Find where the given text appears and provide that cell's center as (X, Y) coordinate. 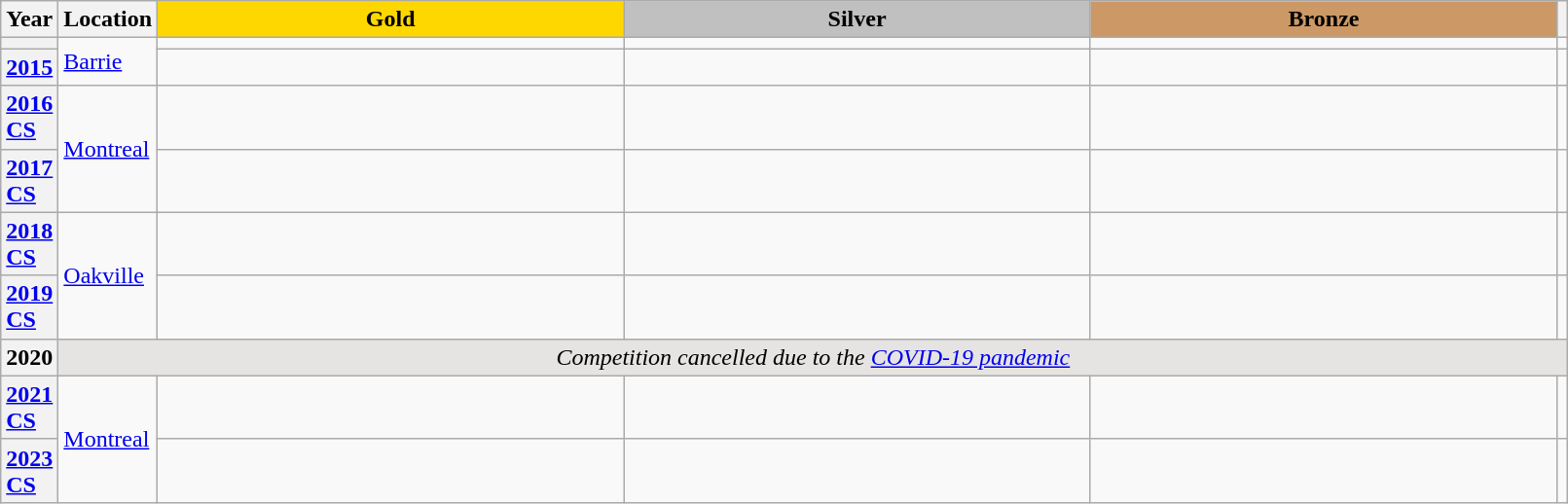
Competition cancelled due to the COVID-19 pandemic (814, 357)
2015 (29, 67)
Oakville (108, 275)
2016 CS (29, 117)
2018 CS (29, 243)
Location (108, 19)
2021 CS (29, 407)
Year (29, 19)
Barrie (108, 62)
2019 CS (29, 307)
2023 CS (29, 471)
2020 (29, 357)
2017 CS (29, 181)
Bronze (1324, 19)
Gold (391, 19)
Silver (857, 19)
